Scan for the cell matching the given text and deliver its [X, Y] coordinate at center. 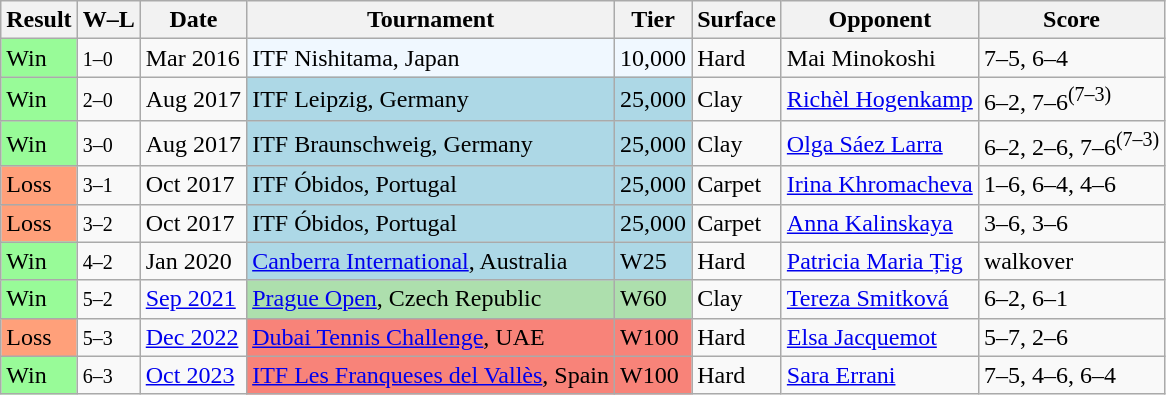
3–2 [108, 223]
Richèl Hogenkamp [880, 100]
Elsa Jacquemot [880, 337]
Dec 2022 [193, 337]
Anna Kalinskaya [880, 223]
6–2, 7–6(7–3) [1071, 100]
Patricia Maria Țig [880, 261]
Tereza Smitková [880, 299]
1–0 [108, 58]
2–0 [108, 100]
ITF Leipzig, Germany [431, 100]
6–2, 6–1 [1071, 299]
Mar 2016 [193, 58]
6–3 [108, 375]
5–3 [108, 337]
6–2, 2–6, 7–6(7–3) [1071, 144]
Surface [737, 20]
Result [39, 20]
Prague Open, Czech Republic [431, 299]
7–5, 6–4 [1071, 58]
Sep 2021 [193, 299]
5–7, 2–6 [1071, 337]
3–1 [108, 185]
W25 [654, 261]
ITF Les Franqueses del Vallès, Spain [431, 375]
ITF Nishitama, Japan [431, 58]
W–L [108, 20]
Date [193, 20]
Olga Sáez Larra [880, 144]
Canberra International, Australia [431, 261]
walkover [1071, 261]
3–6, 3–6 [1071, 223]
5–2 [108, 299]
Tier [654, 20]
Score [1071, 20]
10,000 [654, 58]
4–2 [108, 261]
Irina Khromacheva [880, 185]
7–5, 4–6, 6–4 [1071, 375]
Dubai Tennis Challenge, UAE [431, 337]
Jan 2020 [193, 261]
ITF Braunschweig, Germany [431, 144]
Tournament [431, 20]
3–0 [108, 144]
Mai Minokoshi [880, 58]
1–6, 6–4, 4–6 [1071, 185]
Opponent [880, 20]
Sara Errani [880, 375]
W60 [654, 299]
Oct 2023 [193, 375]
